Find where the given text appears and provide that cell's center as [x, y] coordinate. 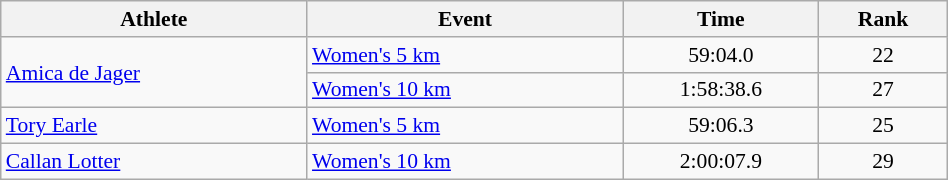
1:58:38.6 [721, 90]
Athlete [154, 19]
29 [883, 162]
Rank [883, 19]
59:06.3 [721, 126]
Callan Lotter [154, 162]
25 [883, 126]
Tory Earle [154, 126]
Event [465, 19]
2:00:07.9 [721, 162]
59:04.0 [721, 55]
22 [883, 55]
Amica de Jager [154, 72]
27 [883, 90]
Time [721, 19]
